Find where the given text appears and provide that cell's center as (X, Y) coordinate. 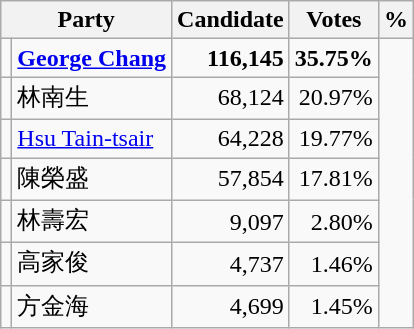
4,737 (231, 264)
高家俊 (92, 264)
116,145 (231, 58)
1.46% (334, 264)
35.75% (334, 58)
68,124 (231, 98)
Votes (334, 20)
1.45% (334, 306)
2.80% (334, 222)
Candidate (231, 20)
20.97% (334, 98)
4,699 (231, 306)
19.77% (334, 138)
Hsu Tain-tsair (92, 138)
George Chang (92, 58)
陳榮盛 (92, 180)
林南生 (92, 98)
64,228 (231, 138)
57,854 (231, 180)
Party (86, 20)
17.81% (334, 180)
方金海 (92, 306)
林壽宏 (92, 222)
% (396, 20)
9,097 (231, 222)
